From the cell containing the given text, extract its center point as [x, y] coordinate. 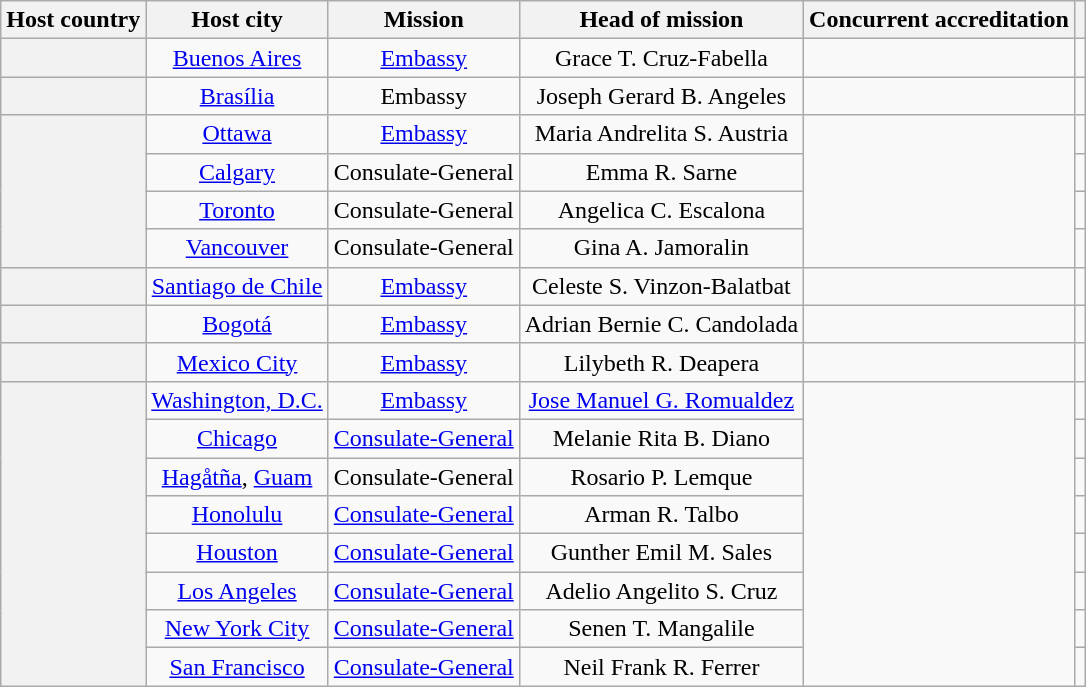
Grace T. Cruz-Fabella [661, 58]
Mission [424, 20]
Gunther Emil M. Sales [661, 553]
Senen T. Mangalile [661, 629]
Mexico City [237, 362]
Angelica C. Escalona [661, 210]
Los Angeles [237, 591]
Jose Manuel G. Romualdez [661, 400]
Toronto [237, 210]
Emma R. Sarne [661, 172]
Adrian Bernie C. Candolada [661, 324]
Gina A. Jamoralin [661, 248]
Adelio Angelito S. Cruz [661, 591]
Vancouver [237, 248]
Brasília [237, 96]
Host city [237, 20]
New York City [237, 629]
Joseph Gerard B. Angeles [661, 96]
Buenos Aires [237, 58]
Melanie Rita B. Diano [661, 438]
Santiago de Chile [237, 286]
San Francisco [237, 667]
Arman R. Talbo [661, 515]
Celeste S. Vinzon-Balatbat [661, 286]
Calgary [237, 172]
Washington, D.C. [237, 400]
Neil Frank R. Ferrer [661, 667]
Head of mission [661, 20]
Honolulu [237, 515]
Bogotá [237, 324]
Rosario P. Lemque [661, 477]
Host country [74, 20]
Hagåtña, Guam [237, 477]
Ottawa [237, 134]
Concurrent accreditation [940, 20]
Houston [237, 553]
Maria Andrelita S. Austria [661, 134]
Chicago [237, 438]
Lilybeth R. Deapera [661, 362]
